Determine the [x, y] coordinate at the center of the cell enclosing the given text.  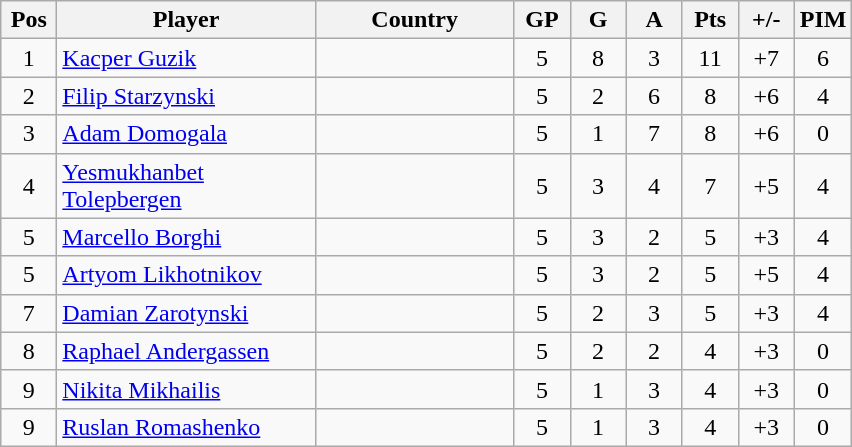
11 [710, 58]
Nikita Mikhailis [186, 389]
Kacper Guzik [186, 58]
Player [186, 20]
+/- [766, 20]
Raphael Andergassen [186, 351]
Ruslan Romashenko [186, 427]
Country [414, 20]
Pos [29, 20]
Adam Domogala [186, 134]
PIM [823, 20]
Marcello Borghi [186, 237]
Pts [710, 20]
Artyom Likhotnikov [186, 275]
GP [542, 20]
Damian Zarotynski [186, 313]
+7 [766, 58]
A [654, 20]
Filip Starzynski [186, 96]
Yesmukhanbet Tolepbergen [186, 186]
G [598, 20]
